Capture the cell that displays the provided text and extract its [X, Y] central coordinate. 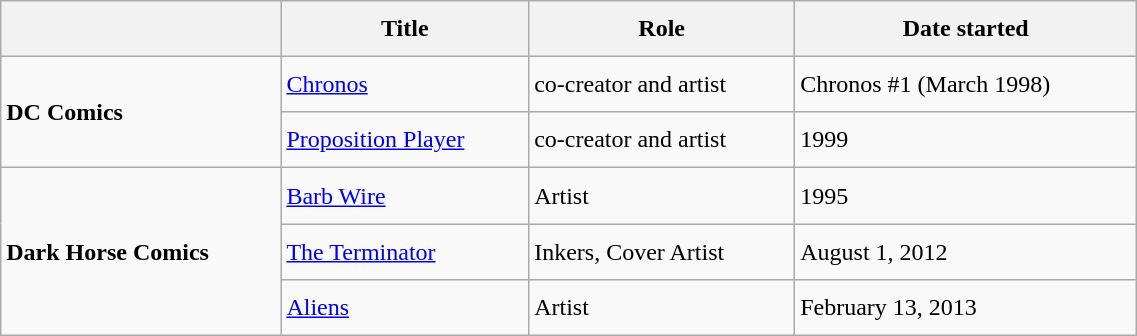
1995 [966, 196]
The Terminator [405, 252]
Proposition Player [405, 140]
Aliens [405, 307]
Title [405, 29]
Dark Horse Comics [141, 252]
1999 [966, 140]
DC Comics [141, 112]
February 13, 2013 [966, 307]
Barb Wire [405, 196]
Inkers, Cover Artist [662, 252]
August 1, 2012 [966, 252]
Chronos [405, 84]
Role [662, 29]
Chronos #1 (March 1998) [966, 84]
Date started [966, 29]
